Capture the cell that displays the provided text and extract its (X, Y) central coordinate. 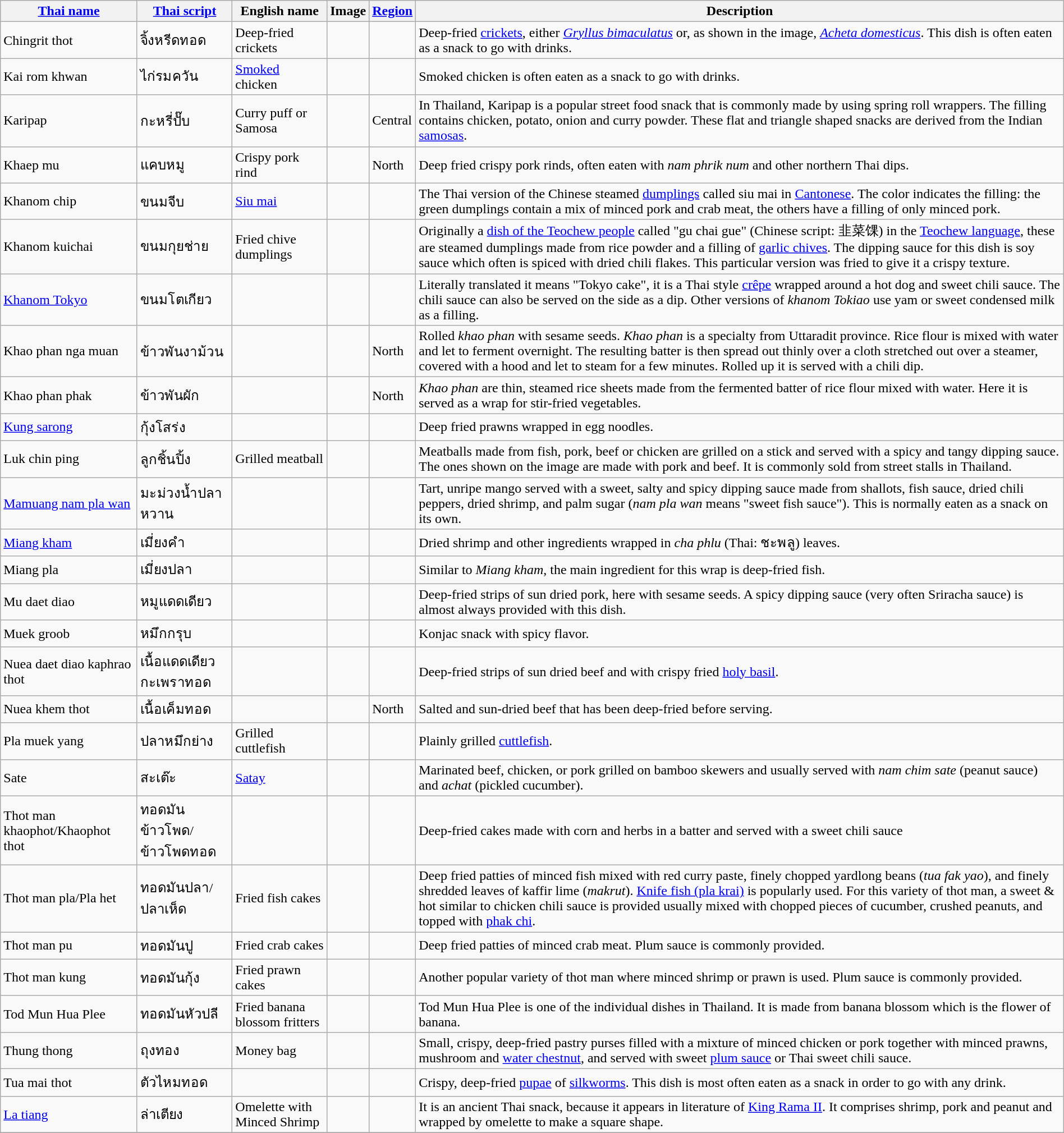
เนื้อเค็มทอด (185, 709)
Similar to Miang kham, the main ingredient for this wrap is deep-fried fish. (740, 570)
Grilled meatball (279, 459)
Luk chin ping (69, 459)
Thot man kung (69, 978)
หมูแดดเดียว (185, 602)
Smoked chicken is often eaten as a snack to go with drinks. (740, 76)
Mu daet diao (69, 602)
ขนมจีบ (185, 201)
ขนมกุยช่าย (185, 247)
ล่าเตียง (185, 1114)
ข้าวพันผัก (185, 395)
ตัวไหมทอด (185, 1082)
Nuea daet diao kaphrao thot (69, 671)
Deep-fried crickets (279, 40)
ข้าวพันงาม้วน (185, 351)
Thot man pu (69, 946)
Grilled cuttlefish (279, 741)
Khao phan nga muan (69, 351)
กุ้งโสร่ง (185, 428)
Smoked chicken (279, 76)
Muek groob (69, 634)
Karipap (69, 121)
ทอดมันปู (185, 946)
Siu mai (279, 201)
Thai name (69, 11)
Miang kham (69, 543)
ลูกชิ้นปิ้ง (185, 459)
Fried chive dumplings (279, 247)
Sate (69, 778)
เมี่ยงปลา (185, 570)
Khanom Tokyo (69, 300)
Marinated beef, chicken, or pork grilled on bamboo skewers and usually served with nam chim sate (peanut sauce) and achat (pickled cucumber). (740, 778)
Khanom kuichai (69, 247)
ทอดมันข้าวโพด/ข้าวโพดทอด (185, 831)
ไก่รมควัน (185, 76)
ถุงทอง (185, 1051)
Description (740, 11)
Kai rom khwan (69, 76)
ปลาหมึกย่าง (185, 741)
Deep-fried crickets, either Gryllus bimaculatus or, as shown in the image, Acheta domesticus. This dish is often eaten as a snack to go with drinks. (740, 40)
Tod Mun Hua Plee (69, 1013)
Tod Mun Hua Plee is one of the individual dishes in Thailand. It is made from banana blossom which is the flower of banana. (740, 1013)
Deep fried prawns wrapped in egg noodles. (740, 428)
Crispy pork rind (279, 165)
ทอดมันหัวปลี (185, 1013)
Deep fried crispy pork rinds, often eaten with nam phrik num and other northern Thai dips. (740, 165)
Fried banana blossom fritters (279, 1013)
Central (393, 121)
Pla muek yang (69, 741)
La tiang (69, 1114)
มะม่วงน้ำปลาหวาน (185, 503)
Salted and sun-dried beef that has been deep-fried before serving. (740, 709)
เมี่ยงคำ (185, 543)
Thai script (185, 11)
Plainly grilled cuttlefish. (740, 741)
Omelette with Minced Shrimp (279, 1114)
English name (279, 11)
Khao phan phak (69, 395)
Deep-fried strips of sun dried beef and with crispy fried holy basil. (740, 671)
Konjac snack with spicy flavor. (740, 634)
Chingrit thot (69, 40)
Deep-fried cakes made with corn and herbs in a batter and served with a sweet chili sauce (740, 831)
ทอดมันกุ้ง (185, 978)
Thot man pla/Pla het (69, 899)
Fried crab cakes (279, 946)
Deep fried patties of minced crab meat. Plum sauce is commonly provided. (740, 946)
Miang pla (69, 570)
ขนมโตเกียว (185, 300)
Kung sarong (69, 428)
Tua mai thot (69, 1082)
แคบหมู (185, 165)
สะเต๊ะ (185, 778)
Curry puff or Samosa (279, 121)
Money bag (279, 1051)
Thung thong (69, 1051)
Fried prawn cakes (279, 978)
Satay (279, 778)
Crispy, deep-fried pupae of silkworms. This dish is most often eaten as a snack in order to go with any drink. (740, 1082)
Nuea khem thot (69, 709)
Khaep mu (69, 165)
จิ้งหรีดทอด (185, 40)
กะหรี่ปั๊บ (185, 121)
Another popular variety of thot man where minced shrimp or prawn is used. Plum sauce is commonly provided. (740, 978)
Image (348, 11)
เนื้อแดดเดียวกะเพราทอด (185, 671)
Region (393, 11)
Mamuang nam pla wan (69, 503)
หมึกกรุบ (185, 634)
Dried shrimp and other ingredients wrapped in cha phlu (Thai: ชะพลู) leaves. (740, 543)
Khanom chip (69, 201)
ทอดมันปลา/ปลาเห็ด (185, 899)
Thot man khaophot/Khaophot thot (69, 831)
Fried fish cakes (279, 899)
